For the text-containing cell, return its midpoint in (x, y) coordinate format. 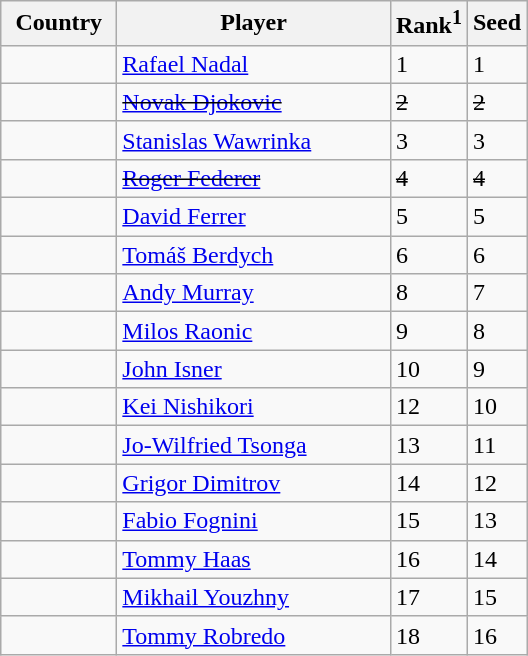
David Ferrer (254, 217)
Kei Nishikori (254, 407)
Rafael Nadal (254, 64)
Andy Murray (254, 293)
Jo-Wilfried Tsonga (254, 445)
18 (428, 635)
Tomáš Berdych (254, 255)
11 (496, 445)
Fabio Fognini (254, 521)
Milos Raonic (254, 331)
Seed (496, 24)
Tommy Haas (254, 559)
Stanislas Wawrinka (254, 140)
Mikhail Youzhny (254, 597)
Country (59, 24)
Rank1 (428, 24)
Player (254, 24)
Tommy Robredo (254, 635)
Roger Federer (254, 178)
7 (496, 293)
Novak Djokovic (254, 102)
Grigor Dimitrov (254, 483)
17 (428, 597)
John Isner (254, 369)
